Identify which cell holds the provided text, then report its (x, y) central coordinate. 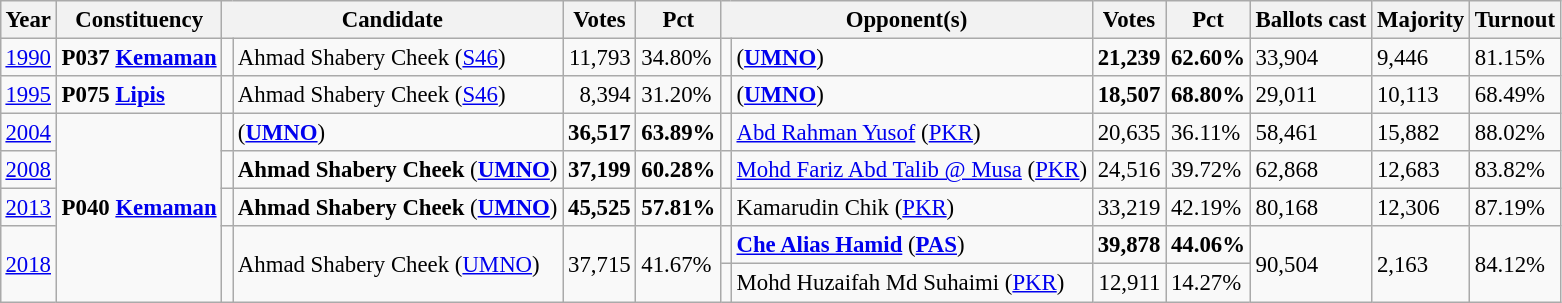
45,525 (600, 208)
29,011 (1310, 95)
24,516 (1128, 170)
34.80% (678, 57)
33,219 (1128, 208)
63.89% (678, 133)
Mohd Fariz Abd Talib @ Musa (PKR) (912, 170)
2018 (28, 264)
12,911 (1128, 283)
68.80% (1208, 95)
84.12% (1514, 264)
36.11% (1208, 133)
12,683 (1421, 170)
1990 (28, 57)
21,239 (1128, 57)
44.06% (1208, 245)
39.72% (1208, 170)
Year (28, 20)
20,635 (1128, 133)
9,446 (1421, 57)
87.19% (1514, 208)
37,199 (600, 170)
P037 Kemaman (139, 57)
14.27% (1208, 283)
39,878 (1128, 245)
Che Alias Hamid (PAS) (912, 245)
42.19% (1208, 208)
62.60% (1208, 57)
Mohd Huzaifah Md Suhaimi (PKR) (912, 283)
60.28% (678, 170)
2008 (28, 170)
18,507 (1128, 95)
83.82% (1514, 170)
8,394 (600, 95)
88.02% (1514, 133)
Ballots cast (1310, 20)
37,715 (600, 264)
2004 (28, 133)
80,168 (1310, 208)
81.15% (1514, 57)
11,793 (600, 57)
Candidate (392, 20)
Abd Rahman Yusof (PKR) (912, 133)
2,163 (1421, 264)
Majority (1421, 20)
41.67% (678, 264)
31.20% (678, 95)
12,306 (1421, 208)
P040 Kemaman (139, 208)
36,517 (600, 133)
15,882 (1421, 133)
Kamarudin Chik (PKR) (912, 208)
Opponent(s) (907, 20)
1995 (28, 95)
2013 (28, 208)
68.49% (1514, 95)
33,904 (1310, 57)
57.81% (678, 208)
10,113 (1421, 95)
90,504 (1310, 264)
P075 Lipis (139, 95)
Turnout (1514, 20)
62,868 (1310, 170)
Constituency (139, 20)
58,461 (1310, 133)
